Locate the cell with the specified text and output its [X, Y] center coordinate. 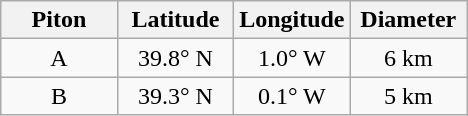
A [59, 58]
5 km [408, 96]
Longitude [292, 20]
Diameter [408, 20]
39.3° N [175, 96]
6 km [408, 58]
0.1° W [292, 96]
Latitude [175, 20]
1.0° W [292, 58]
Piton [59, 20]
B [59, 96]
39.8° N [175, 58]
